Search for the cell housing the specified text and yield its [x, y] center coordinate. 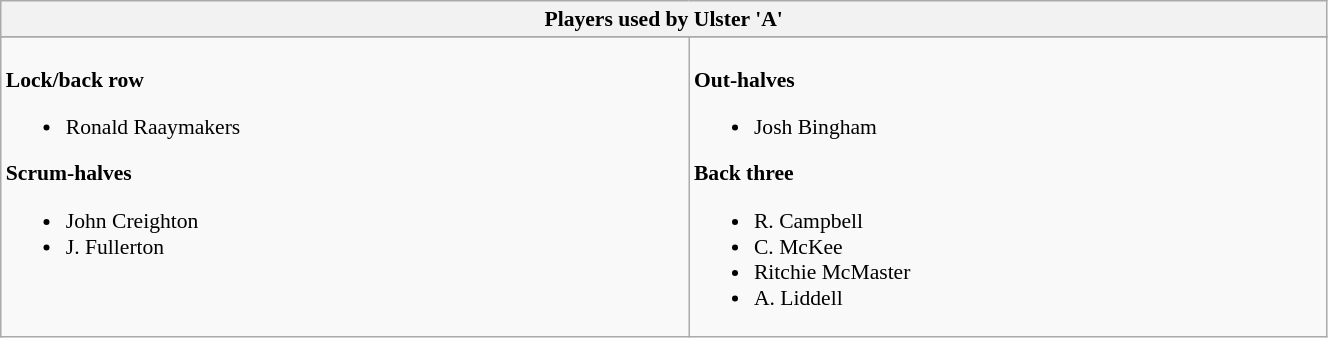
Out-halves Josh BinghamBack three R. Campbell C. McKee Ritchie McMaster A. Liddell [1008, 187]
Lock/back row Ronald RaaymakersScrum-halves John Creighton J. Fullerton [345, 187]
Players used by Ulster 'A' [664, 19]
